Find where the given text appears and provide that cell's center as [X, Y] coordinate. 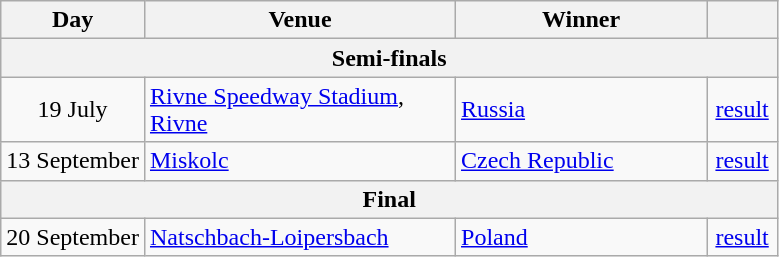
Poland [582, 237]
Venue [300, 20]
Final [390, 199]
Natschbach-Loipersbach [300, 237]
Czech Republic [582, 161]
Miskolc [300, 161]
Day [73, 20]
19 July [73, 110]
Russia [582, 110]
20 September [73, 237]
Rivne Speedway Stadium, Rivne [300, 110]
13 September [73, 161]
Semi-finals [390, 58]
Winner [582, 20]
